From the cell containing the given text, extract its center point as [X, Y] coordinate. 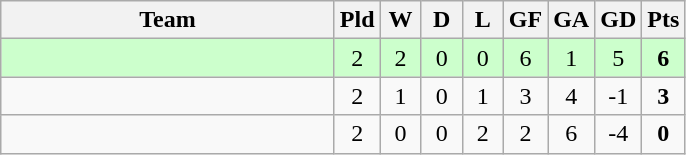
Team [168, 20]
W [400, 20]
GA [572, 20]
-1 [618, 96]
Pts [664, 20]
Pld [357, 20]
D [442, 20]
5 [618, 58]
-4 [618, 134]
4 [572, 96]
GF [525, 20]
L [482, 20]
GD [618, 20]
